Extract the [x, y] coordinate from the center of the cell holding the provided text.  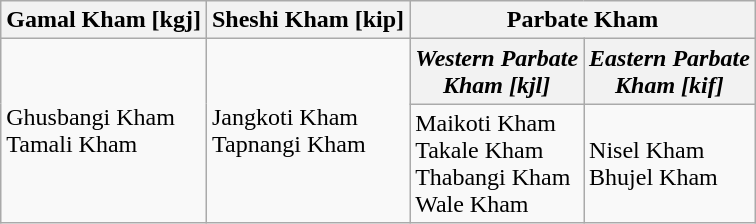
Nisel KhamBhujel Kham [670, 164]
Sheshi Kham [kip] [308, 20]
Western ParbateKham [kjl] [497, 72]
Maikoti KhamTakale KhamThabangi KhamWale Kham [497, 164]
Gamal Kham [kgj] [104, 20]
Parbate Kham [583, 20]
Eastern ParbateKham [kif] [670, 72]
Ghusbangi KhamTamali Kham [104, 131]
Jangkoti KhamTapnangi Kham [308, 131]
